Extract the [X, Y] coordinate from the center of the cell holding the provided text.  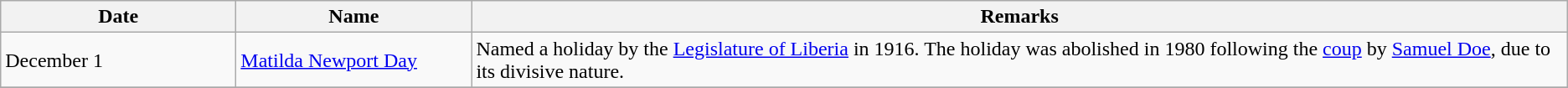
December 1 [119, 60]
Remarks [1019, 17]
Matilda Newport Day [353, 60]
Name [353, 17]
Date [119, 17]
